Return [x, y] of the center of cell containing provided text 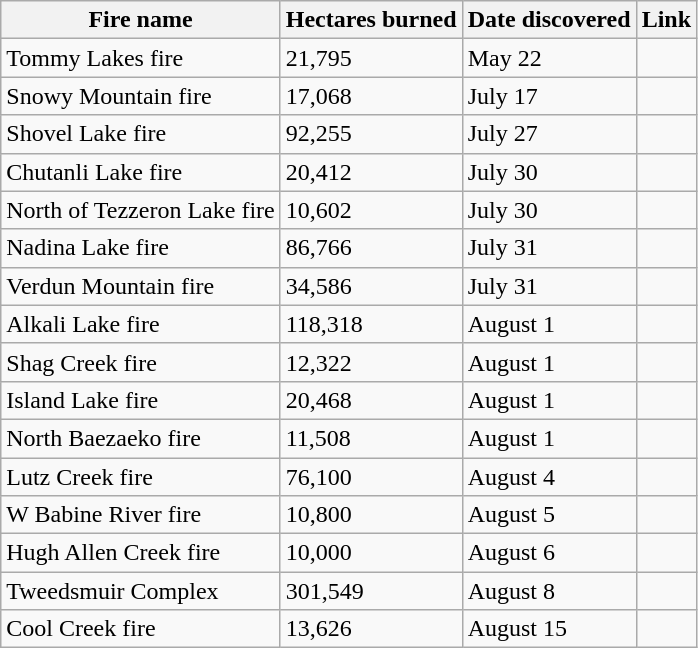
Tommy Lakes fire [140, 58]
20,468 [371, 400]
11,508 [371, 438]
Chutanli Lake fire [140, 172]
Nadina Lake fire [140, 248]
10,800 [371, 515]
W Babine River fire [140, 515]
92,255 [371, 134]
Cool Creek fire [140, 629]
Shovel Lake fire [140, 134]
301,549 [371, 591]
Fire name [140, 20]
76,100 [371, 477]
North Baezaeko fire [140, 438]
21,795 [371, 58]
Island Lake fire [140, 400]
Hugh Allen Creek fire [140, 553]
17,068 [371, 96]
34,586 [371, 286]
Hectares burned [371, 20]
Tweedsmuir Complex [140, 591]
Verdun Mountain fire [140, 286]
20,412 [371, 172]
86,766 [371, 248]
May 22 [549, 58]
August 6 [549, 553]
August 8 [549, 591]
Snowy Mountain fire [140, 96]
August 5 [549, 515]
July 27 [549, 134]
August 4 [549, 477]
Link [666, 20]
Date discovered [549, 20]
13,626 [371, 629]
12,322 [371, 362]
North of Tezzeron Lake fire [140, 210]
118,318 [371, 324]
10,000 [371, 553]
Lutz Creek fire [140, 477]
July 17 [549, 96]
Shag Creek fire [140, 362]
Alkali Lake fire [140, 324]
10,602 [371, 210]
August 15 [549, 629]
